Detect which cell encompasses the target text, then output its (X, Y) center coordinate. 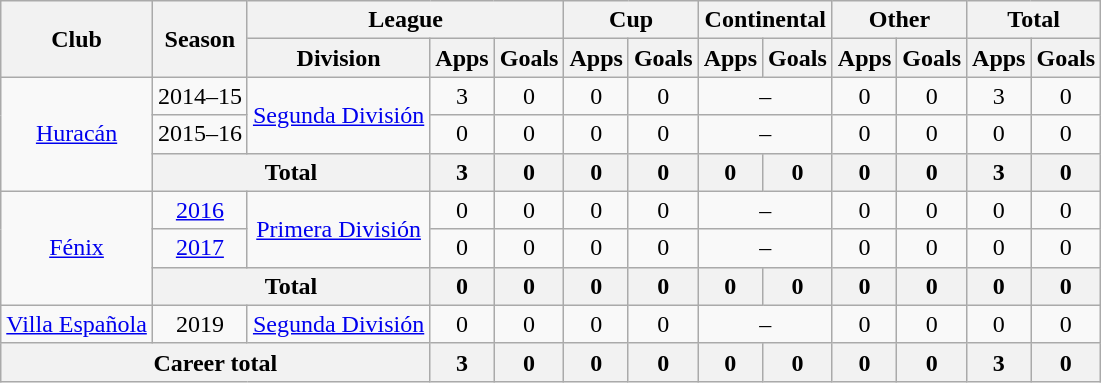
Division (338, 58)
Season (200, 39)
2014–15 (200, 96)
Career total (216, 362)
2017 (200, 248)
Fénix (77, 248)
2015–16 (200, 134)
2016 (200, 210)
Club (77, 39)
Cup (631, 20)
Other (899, 20)
Villa Española (77, 324)
Huracán (77, 134)
Primera División (338, 229)
League (406, 20)
Continental (765, 20)
2019 (200, 324)
